Capture the cell that displays the provided text and extract its [x, y] central coordinate. 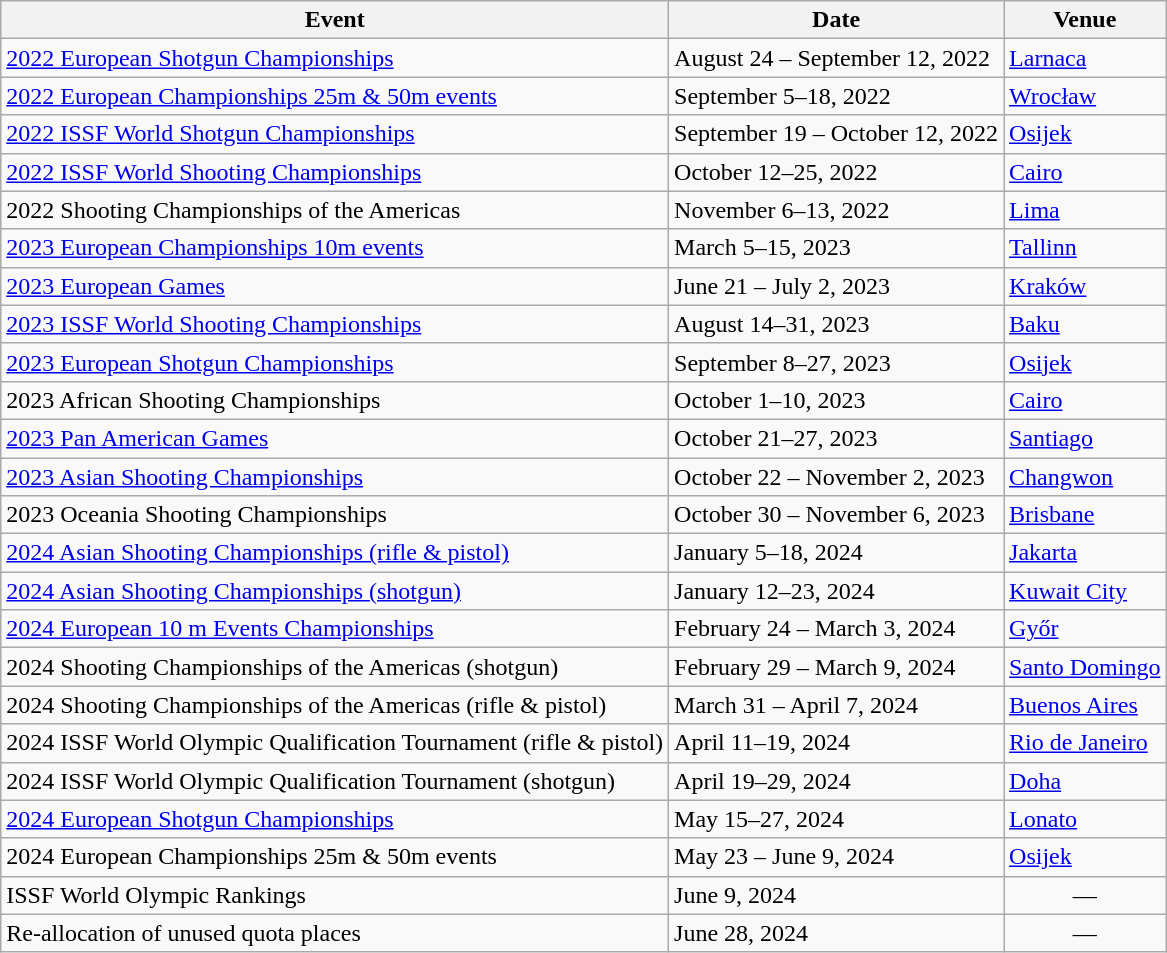
2023 ISSF World Shooting Championships [335, 324]
February 24 – March 3, 2024 [836, 629]
May 23 – June 9, 2024 [836, 857]
Re-allocation of unused quota places [335, 933]
Date [836, 20]
Lonato [1085, 819]
Santiago [1085, 438]
ISSF World Olympic Rankings [335, 895]
2022 ISSF World Shotgun Championships [335, 134]
Larnaca [1085, 58]
March 31 – April 7, 2024 [836, 705]
Venue [1085, 20]
2024 ISSF World Olympic Qualification Tournament (rifle & pistol) [335, 743]
2024 Asian Shooting Championships (rifle & pistol) [335, 553]
February 29 – March 9, 2024 [836, 667]
Győr [1085, 629]
Wrocław [1085, 96]
September 19 – October 12, 2022 [836, 134]
Rio de Janeiro [1085, 743]
2024 Shooting Championships of the Americas (shotgun) [335, 667]
2023 African Shooting Championships [335, 400]
Lima [1085, 210]
October 22 – November 2, 2023 [836, 477]
Jakarta [1085, 553]
Doha [1085, 781]
June 21 – July 2, 2023 [836, 286]
2023 European Championships 10m events [335, 248]
Kraków [1085, 286]
2024 European Championships 25m & 50m events [335, 857]
2022 ISSF World Shooting Championships [335, 172]
Santo Domingo [1085, 667]
November 6–13, 2022 [836, 210]
2022 European Championships 25m & 50m events [335, 96]
September 5–18, 2022 [836, 96]
October 30 – November 6, 2023 [836, 515]
2022 Shooting Championships of the Americas [335, 210]
October 21–27, 2023 [836, 438]
2023 Pan American Games [335, 438]
2023 Asian Shooting Championships [335, 477]
Event [335, 20]
2024 ISSF World Olympic Qualification Tournament (shotgun) [335, 781]
2023 European Shotgun Championships [335, 362]
2024 Shooting Championships of the Americas (rifle & pistol) [335, 705]
June 28, 2024 [836, 933]
2024 European Shotgun Championships [335, 819]
September 8–27, 2023 [836, 362]
August 24 – September 12, 2022 [836, 58]
2024 Asian Shooting Championships (shotgun) [335, 591]
August 14–31, 2023 [836, 324]
Kuwait City [1085, 591]
January 12–23, 2024 [836, 591]
2022 European Shotgun Championships [335, 58]
Buenos Aires [1085, 705]
2023 European Games [335, 286]
April 19–29, 2024 [836, 781]
January 5–18, 2024 [836, 553]
March 5–15, 2023 [836, 248]
Tallinn [1085, 248]
Baku [1085, 324]
2023 Oceania Shooting Championships [335, 515]
June 9, 2024 [836, 895]
Brisbane [1085, 515]
October 1–10, 2023 [836, 400]
Changwon [1085, 477]
2024 European 10 m Events Championships [335, 629]
May 15–27, 2024 [836, 819]
October 12–25, 2022 [836, 172]
April 11–19, 2024 [836, 743]
